Search for the cell housing the specified text and yield its [X, Y] center coordinate. 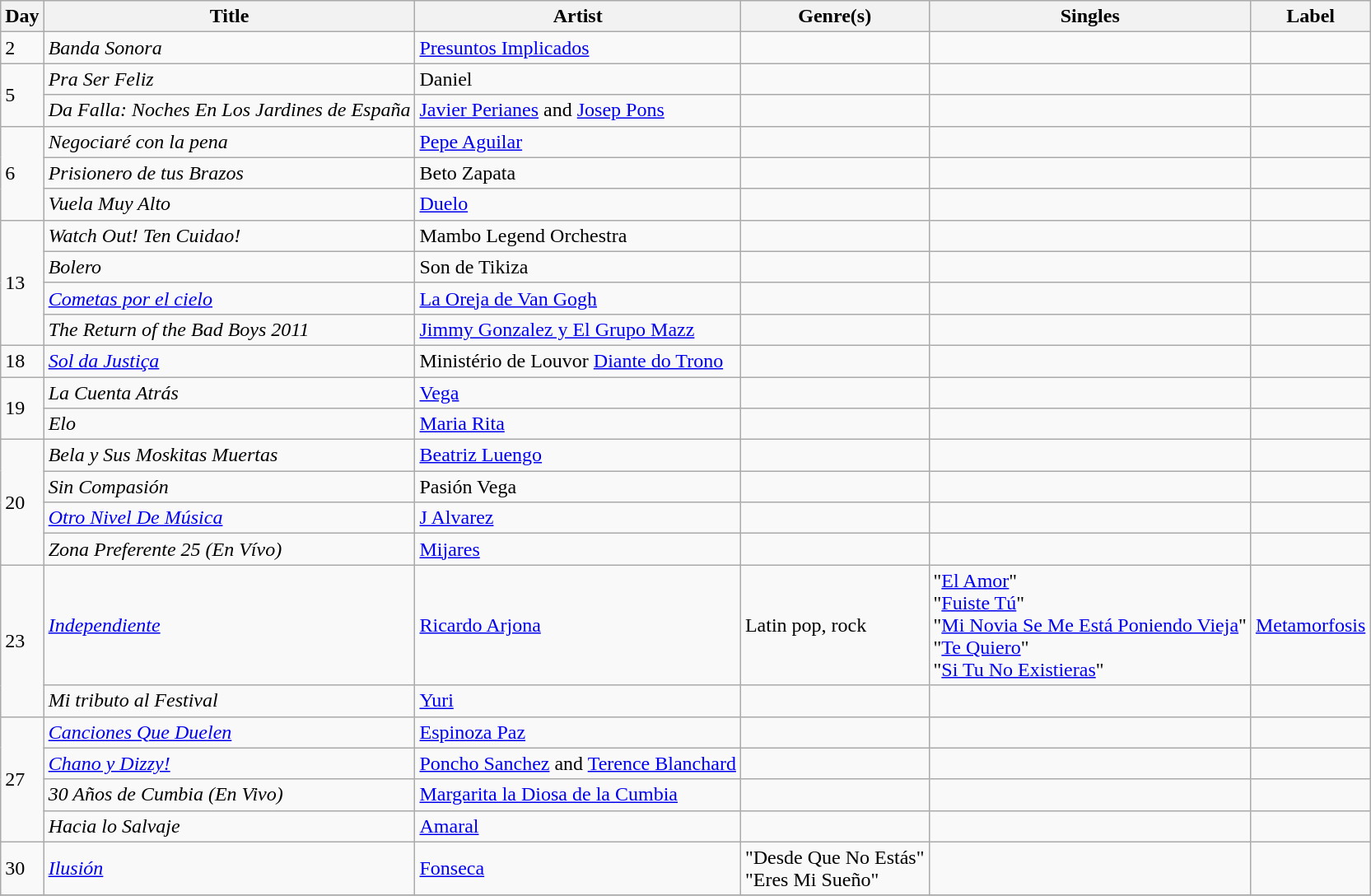
Mijares [578, 549]
Otro Nivel De Música [229, 518]
30 Años de Cumbia (En Vivo) [229, 795]
Amaral [578, 826]
La Oreja de Van Gogh [578, 298]
Latin pop, rock [835, 625]
Yuri [578, 701]
Mi tributo al Festival [229, 701]
5 [22, 95]
Son de Tikiza [578, 267]
J Alvarez [578, 518]
Poncho Sanchez and Terence Blanchard [578, 763]
Independiente [229, 625]
Beatriz Luengo [578, 455]
13 [22, 282]
Espinoza Paz [578, 732]
20 [22, 502]
6 [22, 173]
Genre(s) [835, 16]
2 [22, 48]
Pra Ser Feliz [229, 79]
"Desde Que No Estás""Eres Mi Sueño" [835, 868]
19 [22, 408]
Margarita la Diosa de la Cumbia [578, 795]
Bela y Sus Moskitas Muertas [229, 455]
Label [1310, 16]
Bolero [229, 267]
Watch Out! Ten Cuidao! [229, 236]
Zona Preferente 25 (En Vívo) [229, 549]
Daniel [578, 79]
Fonseca [578, 868]
Ricardo Arjona [578, 625]
27 [22, 779]
Maria Rita [578, 424]
Vega [578, 393]
30 [22, 868]
Sol da Justiça [229, 361]
"El Amor""Fuiste Tú""Mi Novia Se Me Está Poniendo Vieja""Te Quiero""Si Tu No Existieras" [1090, 625]
Day [22, 16]
The Return of the Bad Boys 2011 [229, 329]
Artist [578, 16]
Pasión Vega [578, 487]
18 [22, 361]
Presuntos Implicados [578, 48]
Sin Compasión [229, 487]
Banda Sonora [229, 48]
Elo [229, 424]
Javier Perianes and Josep Pons [578, 110]
Cometas por el cielo [229, 298]
Duelo [578, 204]
Prisionero de tus Brazos [229, 173]
Ilusión [229, 868]
La Cuenta Atrás [229, 393]
Vuela Muy Alto [229, 204]
Ministério de Louvor Diante do Trono [578, 361]
Title [229, 16]
Beto Zapata [578, 173]
Hacia lo Salvaje [229, 826]
Canciones Que Duelen [229, 732]
Chano y Dizzy! [229, 763]
Jimmy Gonzalez y El Grupo Mazz [578, 329]
Pepe Aguilar [578, 142]
Singles [1090, 16]
23 [22, 641]
Negociaré con la pena [229, 142]
Mambo Legend Orchestra [578, 236]
Metamorfosis [1310, 625]
Da Falla: Noches En Los Jardines de España [229, 110]
